Return (x, y) of the center of cell containing provided text 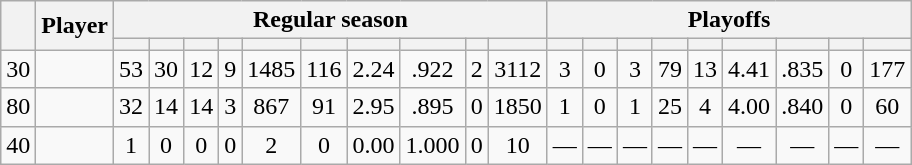
79 (670, 69)
25 (670, 107)
.840 (802, 107)
9 (230, 69)
3112 (518, 69)
80 (18, 107)
4 (704, 107)
60 (888, 107)
4.41 (750, 69)
10 (518, 145)
13 (704, 69)
177 (888, 69)
2.95 (374, 107)
4.00 (750, 107)
1485 (272, 69)
.835 (802, 69)
40 (18, 145)
Player (75, 26)
12 (202, 69)
.895 (432, 107)
.922 (432, 69)
2.24 (374, 69)
867 (272, 107)
Regular season (331, 20)
1850 (518, 107)
32 (132, 107)
0.00 (374, 145)
91 (324, 107)
1.000 (432, 145)
Playoffs (729, 20)
53 (132, 69)
116 (324, 69)
